Scan for the cell matching the given text and deliver its (X, Y) coordinate at center. 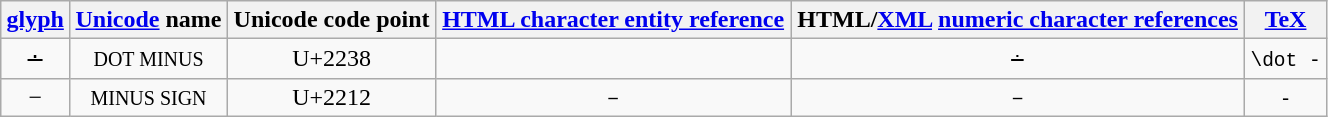
U+2212 (331, 97)
HTML character entity reference (614, 20)
Unicode code point (331, 20)
HTML/XML numeric character references (1018, 20)
DOT MINUS (149, 59)
glyph (36, 20)
TeX (1286, 20)
\dot - (1286, 59)
U+2238 (331, 59)
Unicode name (149, 20)
MINUS SIGN (149, 97)
- (1286, 97)
